Output the (x, y) coordinate of the center of the cell containing the given text.  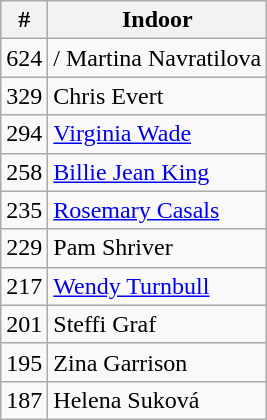
329 (24, 96)
Pam Shriver (158, 248)
Billie Jean King (158, 172)
235 (24, 210)
258 (24, 172)
195 (24, 362)
Indoor (158, 20)
294 (24, 134)
Virginia Wade (158, 134)
Rosemary Casals (158, 210)
# (24, 20)
/ Martina Navratilova (158, 58)
201 (24, 324)
229 (24, 248)
187 (24, 400)
Steffi Graf (158, 324)
Helena Suková (158, 400)
Zina Garrison (158, 362)
217 (24, 286)
Chris Evert (158, 96)
624 (24, 58)
Wendy Turnbull (158, 286)
